Locate the cell with the specified text and output its (x, y) center coordinate. 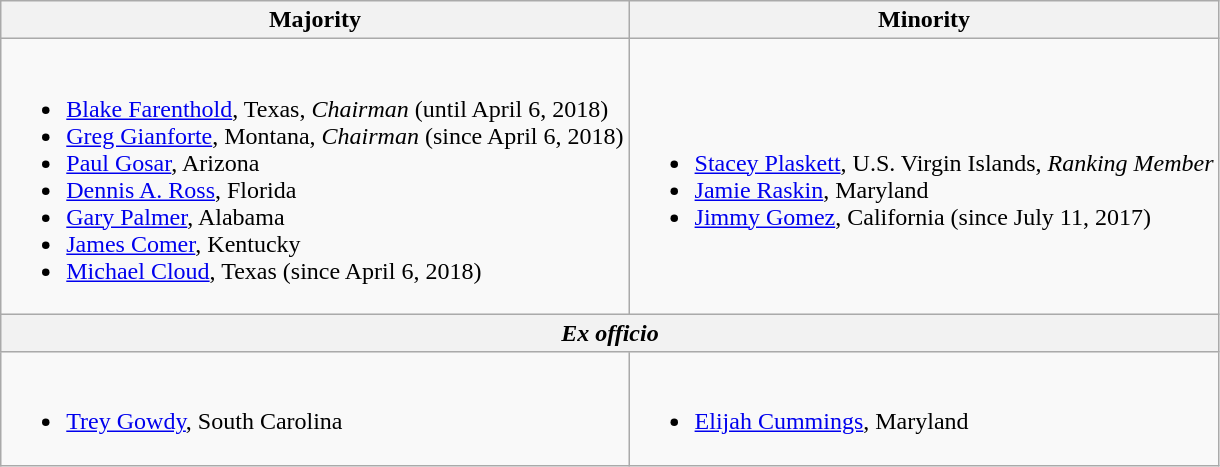
Stacey Plaskett, U.S. Virgin Islands, Ranking MemberJamie Raskin, MarylandJimmy Gomez, California (since July 11, 2017) (924, 176)
Elijah Cummings, Maryland (924, 408)
Majority (315, 20)
Ex officio (610, 333)
Trey Gowdy, South Carolina (315, 408)
Minority (924, 20)
